Scan for the cell matching the given text and deliver its [X, Y] coordinate at center. 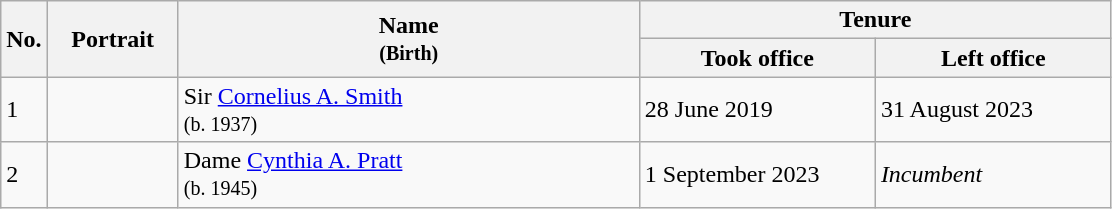
Left office [993, 58]
Took office [757, 58]
28 June 2019 [757, 110]
Name(Birth) [408, 39]
1 [24, 110]
Tenure [875, 20]
Incumbent [993, 174]
2 [24, 174]
Sir Cornelius A. Smith(b. 1937) [408, 110]
No. [24, 39]
Dame Cynthia A. Pratt(b. 1945) [408, 174]
Portrait [112, 39]
31 August 2023 [993, 110]
1 September 2023 [757, 174]
